Find where the given text appears and provide that cell's center as [X, Y] coordinate. 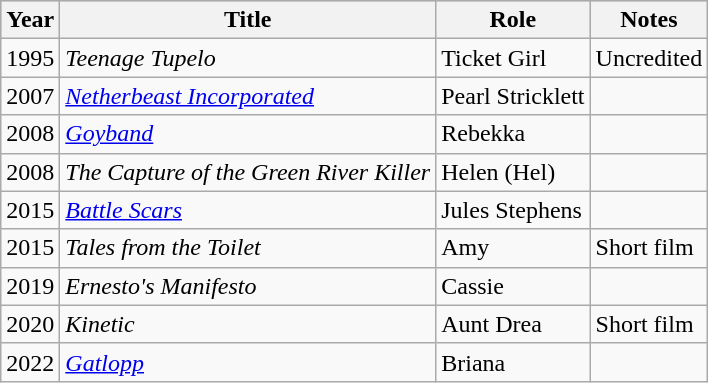
Briana [513, 362]
Notes [649, 20]
2019 [30, 286]
Rebekka [513, 134]
Aunt Drea [513, 324]
Amy [513, 248]
Jules Stephens [513, 210]
Goyband [248, 134]
Cassie [513, 286]
Kinetic [248, 324]
1995 [30, 58]
Tales from the Toilet [248, 248]
Title [248, 20]
Role [513, 20]
Helen (Hel) [513, 172]
2007 [30, 96]
Ticket Girl [513, 58]
2022 [30, 362]
Gatlopp [248, 362]
2020 [30, 324]
Year [30, 20]
Netherbeast Incorporated [248, 96]
Pearl Stricklett [513, 96]
Teenage Tupelo [248, 58]
Uncredited [649, 58]
Battle Scars [248, 210]
Ernesto's Manifesto [248, 286]
The Capture of the Green River Killer [248, 172]
